Scan for the cell matching the given text and deliver its (x, y) coordinate at center. 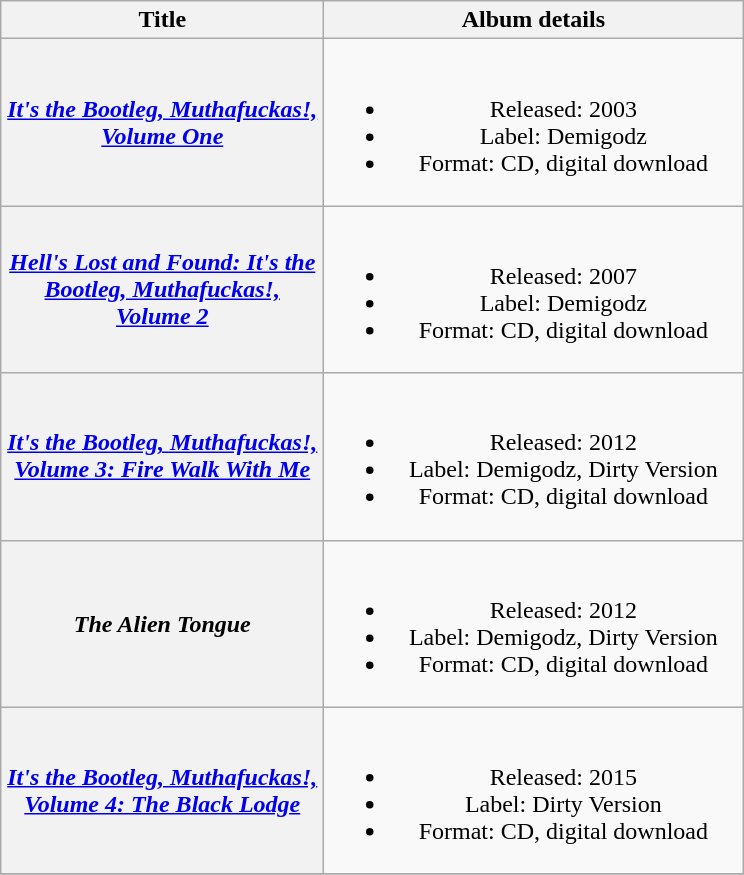
Released: 2007Label: DemigodzFormat: CD, digital download (534, 290)
Album details (534, 20)
The Alien Tongue (162, 624)
It's the Bootleg, Muthafuckas!, Volume One (162, 122)
Released: 2015Label: Dirty VersionFormat: CD, digital download (534, 790)
Released: 2003Label: DemigodzFormat: CD, digital download (534, 122)
Hell's Lost and Found: It's the Bootleg, Muthafuckas!, Volume 2 (162, 290)
It's the Bootleg, Muthafuckas!, Volume 3: Fire Walk With Me (162, 456)
Title (162, 20)
It's the Bootleg, Muthafuckas!, Volume 4: The Black Lodge (162, 790)
